Return [x, y] of the center of cell containing provided text 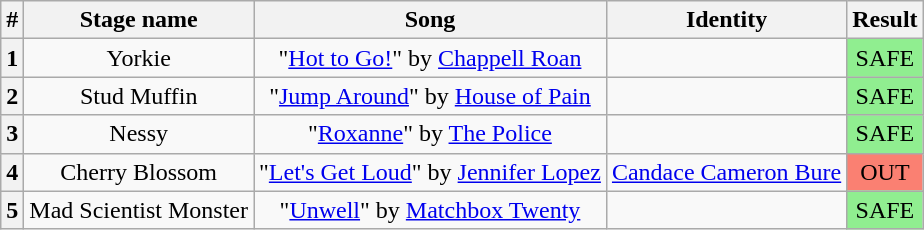
Identity [726, 20]
Nessy [139, 134]
Result [885, 20]
"Unwell" by Matchbox Twenty [430, 210]
5 [12, 210]
4 [12, 172]
Stage name [139, 20]
Song [430, 20]
Mad Scientist Monster [139, 210]
"Jump Around" by House of Pain [430, 96]
"Let's Get Loud" by Jennifer Lopez [430, 172]
"Roxanne" by The Police [430, 134]
2 [12, 96]
Cherry Blossom [139, 172]
OUT [885, 172]
# [12, 20]
3 [12, 134]
Yorkie [139, 58]
Stud Muffin [139, 96]
1 [12, 58]
"Hot to Go!" by Chappell Roan [430, 58]
Candace Cameron Bure [726, 172]
